Determine the [x, y] coordinate at the center of the cell enclosing the given text.  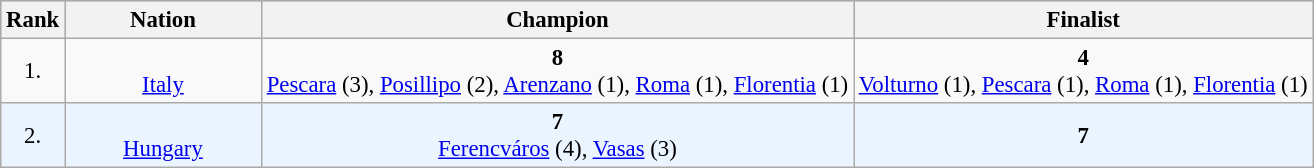
1. [33, 72]
Finalist [1084, 20]
Champion [557, 20]
Hungary [164, 136]
2. [33, 136]
8 Pescara (3), Posillipo (2), Arenzano (1), Roma (1), Florentia (1) [557, 72]
Rank [33, 20]
7 Ferencváros (4), Vasas (3) [557, 136]
4 Volturno (1), Pescara (1), Roma (1), Florentia (1) [1084, 72]
Italy [164, 72]
7 [1084, 136]
Nation [164, 20]
